Return the (x, y) coordinate for the center point of the cell that contains the specified text.  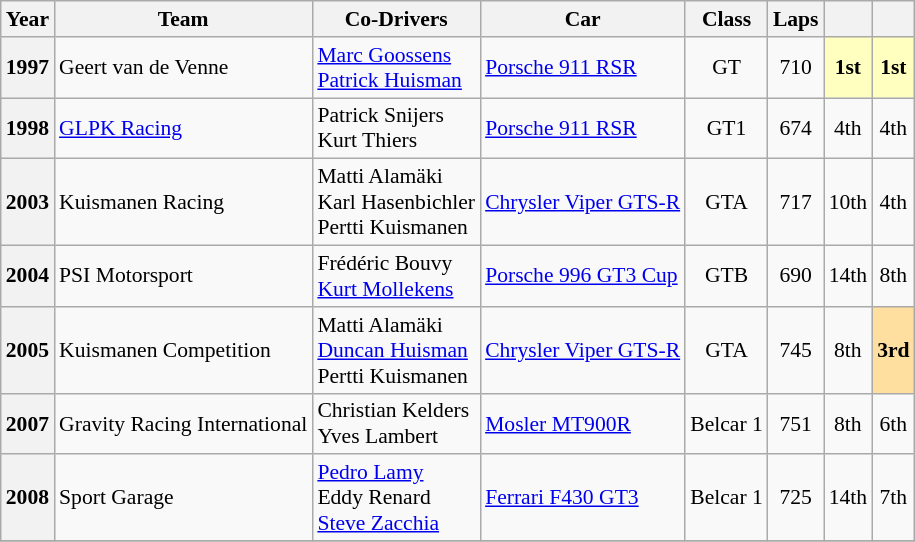
Kuismanen Racing (183, 202)
3rd (894, 350)
GT1 (726, 128)
6th (894, 424)
PSI Motorsport (183, 276)
Laps (796, 19)
Team (183, 19)
Frédéric Bouvy Kurt Mollekens (396, 276)
Car (582, 19)
Gravity Racing International (183, 424)
2005 (28, 350)
2007 (28, 424)
717 (796, 202)
725 (796, 498)
Sport Garage (183, 498)
Kuismanen Competition (183, 350)
745 (796, 350)
Year (28, 19)
Matti Alamäki Duncan Huisman Pertti Kuismanen (396, 350)
GLPK Racing (183, 128)
Geert van de Venne (183, 68)
Marc Goossens Patrick Huisman (396, 68)
Ferrari F430 GT3 (582, 498)
Pedro Lamy Eddy Renard Steve Zacchia (396, 498)
Co-Drivers (396, 19)
GT (726, 68)
1997 (28, 68)
GTB (726, 276)
2008 (28, 498)
10th (848, 202)
Class (726, 19)
Christian Kelders Yves Lambert (396, 424)
710 (796, 68)
7th (894, 498)
Mosler MT900R (582, 424)
Patrick Snijers Kurt Thiers (396, 128)
2003 (28, 202)
674 (796, 128)
1998 (28, 128)
2004 (28, 276)
Porsche 996 GT3 Cup (582, 276)
Matti Alamäki Karl Hasenbichler Pertti Kuismanen (396, 202)
751 (796, 424)
690 (796, 276)
